Return the (x, y) coordinate for the center point of the cell that contains the specified text.  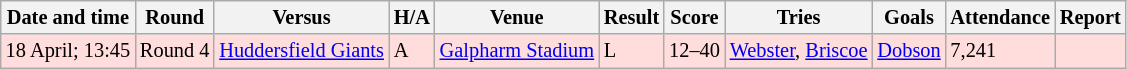
7,241 (1000, 51)
Tries (799, 17)
Galpharm Stadium (517, 51)
Webster, Briscoe (799, 51)
12–40 (694, 51)
Huddersfield Giants (301, 51)
Report (1090, 17)
Round 4 (174, 51)
Goals (908, 17)
Score (694, 17)
Venue (517, 17)
Dobson (908, 51)
Attendance (1000, 17)
Versus (301, 17)
L (632, 51)
H/A (412, 17)
18 April; 13:45 (68, 51)
Round (174, 17)
A (412, 51)
Date and time (68, 17)
Result (632, 17)
